Determine the [x, y] coordinate at the center of the cell enclosing the given text.  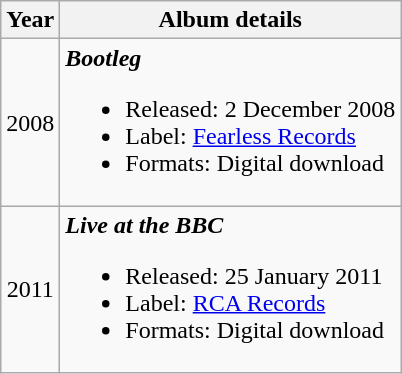
BootlegReleased: 2 December 2008Label: Fearless RecordsFormats: Digital download [230, 122]
Album details [230, 20]
2008 [30, 122]
Live at the BBCReleased: 25 January 2011Label: RCA RecordsFormats: Digital download [230, 290]
2011 [30, 290]
Year [30, 20]
